From the cell containing the given text, extract its center point as (X, Y) coordinate. 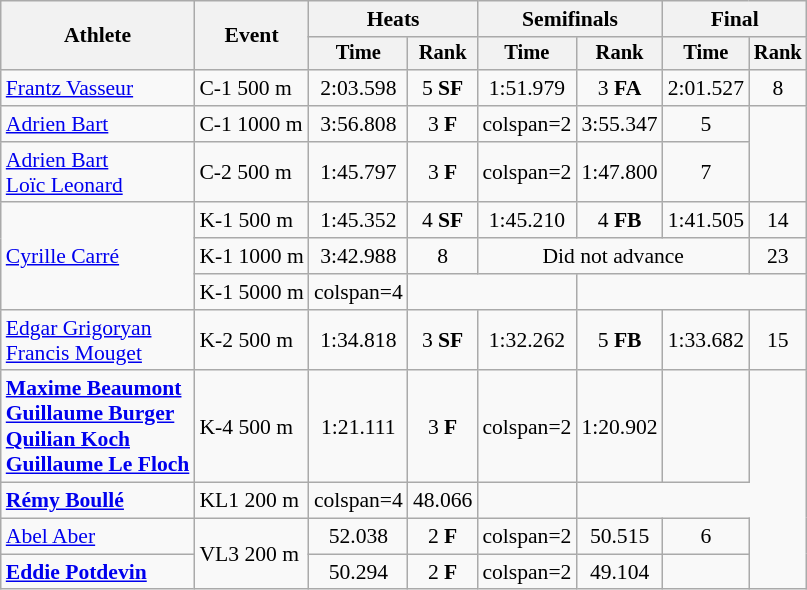
K-2 500 m (251, 340)
4 SF (442, 221)
Eddie Potdevin (98, 572)
C-2 500 m (251, 172)
2:03.598 (358, 88)
C-1 500 m (251, 88)
Event (251, 36)
1:45.797 (358, 172)
3:56.808 (358, 124)
Athlete (98, 36)
3:42.988 (358, 256)
6 (706, 537)
4 FB (619, 221)
1:45.210 (526, 221)
K-4 500 m (251, 427)
Abel Aber (98, 537)
3 FA (619, 88)
5 (706, 124)
K-1 5000 m (251, 292)
1:51.979 (526, 88)
5 FB (619, 340)
7 (706, 172)
50.515 (619, 537)
Edgar GrigoryanFrancis Mouget (98, 340)
Frantz Vasseur (98, 88)
14 (778, 221)
1:47.800 (619, 172)
Cyrille Carré (98, 256)
KL1 200 m (251, 501)
1:41.505 (706, 221)
1:20.902 (619, 427)
Did not advance (613, 256)
1:32.262 (526, 340)
C-1 1000 m (251, 124)
K-1 500 m (251, 221)
Adrien BartLoïc Leonard (98, 172)
3 SF (442, 340)
3:55.347 (619, 124)
1:21.111 (358, 427)
1:33.682 (706, 340)
Heats (394, 19)
K-1 1000 m (251, 256)
23 (778, 256)
48.066 (442, 501)
Maxime BeaumontGuillaume BurgerQuilian KochGuillaume Le Floch (98, 427)
52.038 (358, 537)
2:01.527 (706, 88)
Semifinals (570, 19)
50.294 (358, 572)
Final (735, 19)
1:45.352 (358, 221)
VL3 200 m (251, 554)
1:34.818 (358, 340)
Rémy Boullé (98, 501)
5 SF (442, 88)
Adrien Bart (98, 124)
15 (778, 340)
49.104 (619, 572)
